Output the (x, y) coordinate of the center of the cell containing the given text.  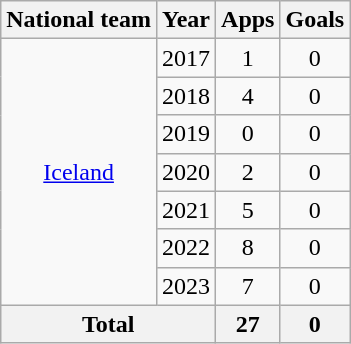
27 (248, 324)
Apps (248, 20)
7 (248, 286)
National team (79, 20)
1 (248, 58)
2022 (186, 248)
2020 (186, 172)
Iceland (79, 172)
Total (108, 324)
4 (248, 96)
2023 (186, 286)
Goals (315, 20)
Year (186, 20)
2019 (186, 134)
5 (248, 210)
8 (248, 248)
2021 (186, 210)
2017 (186, 58)
2018 (186, 96)
2 (248, 172)
